Detect which cell encompasses the target text, then output its (x, y) center coordinate. 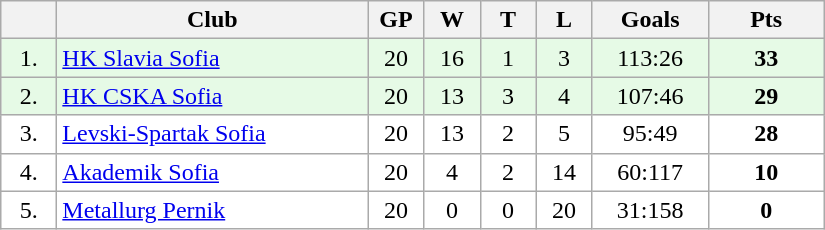
1. (29, 58)
33 (766, 58)
29 (766, 96)
HK CSKA Sofia (212, 96)
28 (766, 134)
Pts (766, 20)
Metallurg Pernik (212, 210)
113:26 (650, 58)
Levski-Spartak Sofia (212, 134)
W (452, 20)
107:46 (650, 96)
Goals (650, 20)
T (508, 20)
4. (29, 172)
95:49 (650, 134)
L (564, 20)
1 (508, 58)
5 (564, 134)
31:158 (650, 210)
HK Slavia Sofia (212, 58)
Club (212, 20)
2. (29, 96)
5. (29, 210)
16 (452, 58)
Akademik Sofia (212, 172)
3. (29, 134)
10 (766, 172)
60:117 (650, 172)
GP (396, 20)
14 (564, 172)
